Identify which cell holds the provided text, then report its [X, Y] central coordinate. 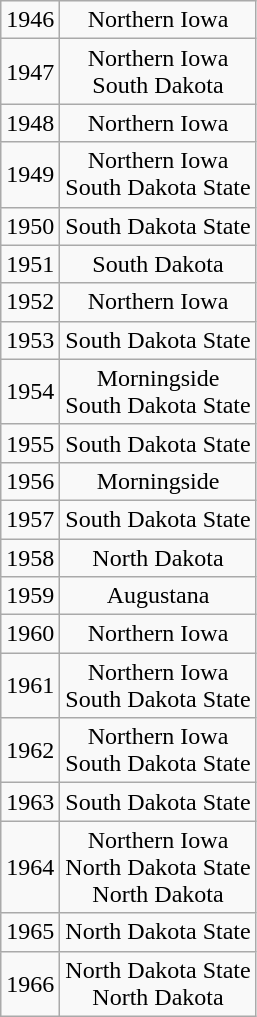
1965 [30, 932]
North Dakota StateNorth Dakota [158, 984]
1962 [30, 750]
1950 [30, 226]
Northern IowaNorth Dakota StateNorth Dakota [158, 867]
1951 [30, 264]
1958 [30, 557]
1960 [30, 634]
MorningsideSouth Dakota State [158, 392]
1955 [30, 443]
1963 [30, 802]
1947 [30, 72]
1952 [30, 302]
1953 [30, 340]
South Dakota [158, 264]
1946 [30, 20]
1966 [30, 984]
1957 [30, 519]
North Dakota [158, 557]
North Dakota State [158, 932]
1961 [30, 686]
1959 [30, 596]
1949 [30, 174]
Augustana [158, 596]
1954 [30, 392]
Northern IowaSouth Dakota [158, 72]
1964 [30, 867]
1956 [30, 481]
1948 [30, 123]
Morningside [158, 481]
